Return [X, Y] of the center of cell containing provided text 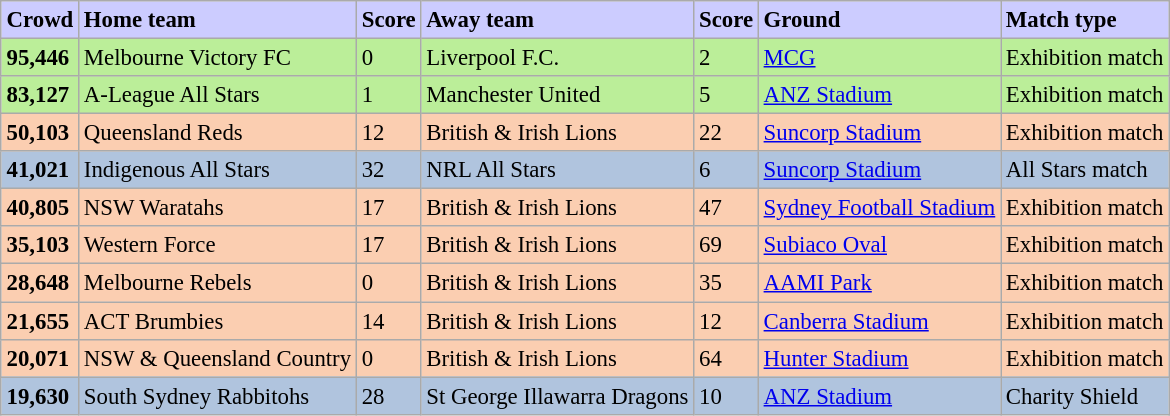
20,071 [40, 358]
Charity Shield [1085, 396]
Sydney Football Stadium [879, 208]
41,021 [40, 170]
95,446 [40, 58]
MCG [879, 58]
5 [726, 95]
64 [726, 358]
Match type [1085, 20]
Melbourne Rebels [218, 283]
40,805 [40, 208]
35 [726, 283]
Manchester United [558, 95]
Crowd [40, 20]
28 [388, 396]
32 [388, 170]
19,630 [40, 396]
10 [726, 396]
A-League All Stars [218, 95]
50,103 [40, 133]
6 [726, 170]
83,127 [40, 95]
28,648 [40, 283]
Liverpool F.C. [558, 58]
22 [726, 133]
69 [726, 245]
2 [726, 58]
ACT Brumbies [218, 321]
NRL All Stars [558, 170]
Subiaco Oval [879, 245]
South Sydney Rabbitohs [218, 396]
47 [726, 208]
Canberra Stadium [879, 321]
Away team [558, 20]
14 [388, 321]
Melbourne Victory FC [218, 58]
NSW Waratahs [218, 208]
Ground [879, 20]
Western Force [218, 245]
AAMI Park [879, 283]
NSW & Queensland Country [218, 358]
Home team [218, 20]
St George Illawarra Dragons [558, 396]
All Stars match [1085, 170]
Queensland Reds [218, 133]
Hunter Stadium [879, 358]
21,655 [40, 321]
35,103 [40, 245]
Indigenous All Stars [218, 170]
1 [388, 95]
